Output the (x, y) coordinate of the center of the cell containing the given text.  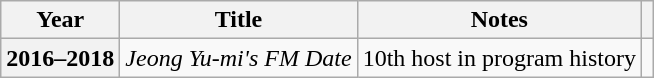
Notes (499, 20)
10th host in program history (499, 58)
Title (238, 20)
Jeong Yu-mi's FM Date (238, 58)
2016–2018 (60, 58)
Year (60, 20)
